Extract the [X, Y] coordinate from the center of the cell holding the provided text.  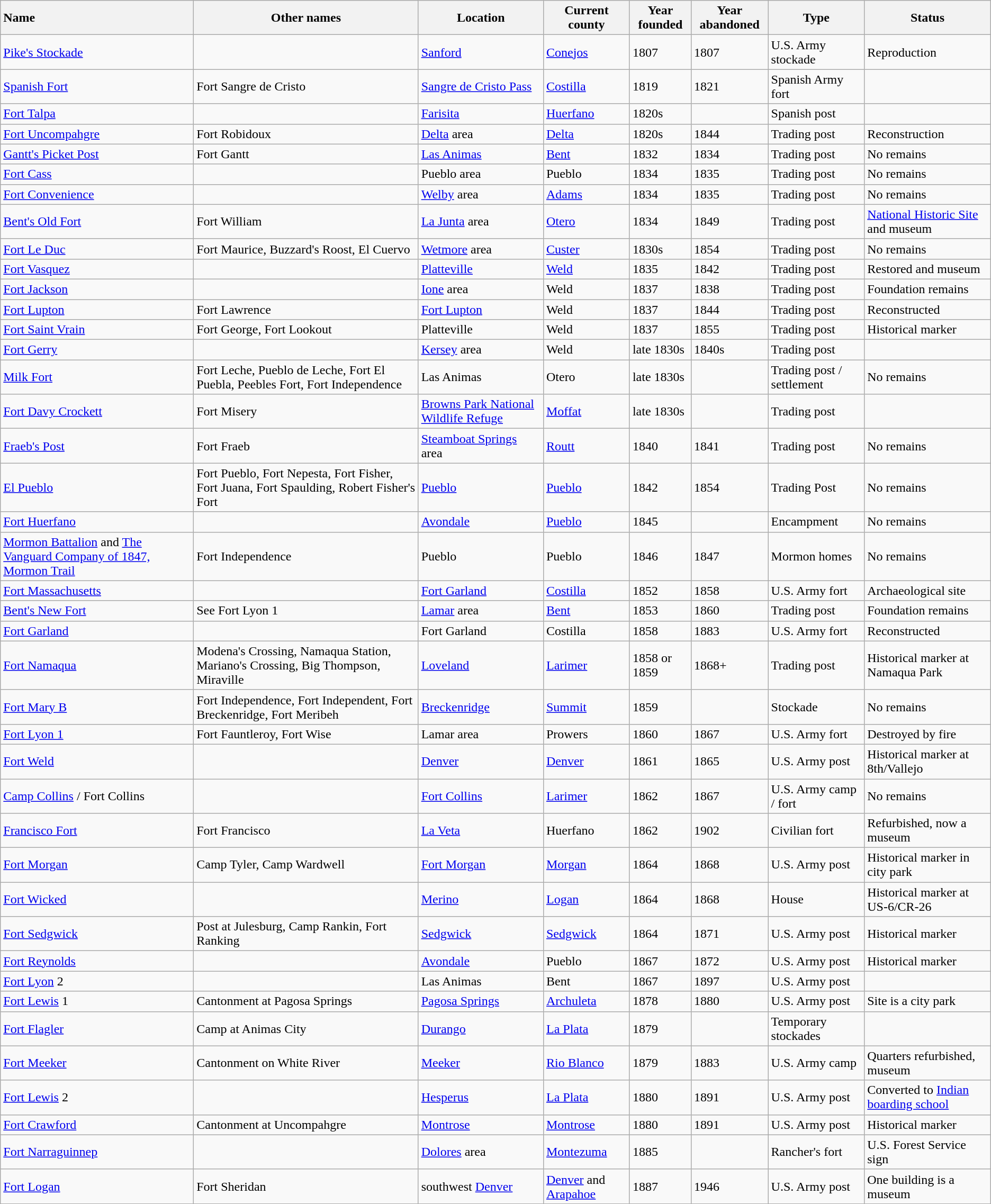
Fort Sheridan [306, 1187]
Fort Jackson [97, 289]
Restored and museum [927, 269]
Rancher's fort [816, 1152]
1821 [730, 87]
Fort Fraeb [306, 446]
Sangre de Cristo Pass [481, 87]
1878 [660, 1001]
Breckenridge [481, 707]
Status [927, 18]
1832 [660, 154]
Refurbished, now a museum [927, 831]
Custer [587, 249]
Fort Sedgwick [97, 934]
U.S. Army camp [816, 1063]
Summit [587, 707]
Fraeb's Post [97, 446]
Bent's Old Fort [97, 221]
Stockade [816, 707]
Name [97, 18]
House [816, 900]
1865 [730, 761]
Fort Fauntleroy, Fort Wise [306, 734]
Merino [481, 900]
National Historic Site and museum [927, 221]
1871 [730, 934]
Reconstruction [927, 134]
1855 [730, 330]
1845 [660, 522]
Logan [587, 900]
Fort Gerry [97, 350]
Browns Park National Wildlife Refuge [481, 412]
Gantt's Picket Post [97, 154]
Fort Talpa [97, 114]
Welby area [481, 194]
1868+ [730, 665]
Sanford [481, 52]
Fort Independence, Fort Independent, Fort Breckenridge, Fort Meribeh [306, 707]
Fort Lewis 2 [97, 1098]
Fort Reynolds [97, 961]
1847 [730, 556]
1897 [730, 981]
Fort Robidoux [306, 134]
Fort Collins [481, 796]
Location [481, 18]
Fort Logan [97, 1187]
Year abandoned [730, 18]
Cantonment at Pagosa Springs [306, 1001]
El Pueblo [97, 487]
1859 [660, 707]
Encampment [816, 522]
Fort Mary B [97, 707]
Denver and Arapahoe [587, 1187]
Historical marker at 8th/Vallejo [927, 761]
Rio Blanco [587, 1063]
Fort Uncompahgre [97, 134]
southwest Denver [481, 1187]
Fort William [306, 221]
Ione area [481, 289]
Camp Collins / Fort Collins [97, 796]
1902 [730, 831]
Modena's Crossing, Namaqua Station, Mariano's Crossing, Big Thompson, Miraville [306, 665]
Temporary stockades [816, 1029]
Fort Gantt [306, 154]
1849 [730, 221]
1858 or 1859 [660, 665]
Fort Crawford [97, 1125]
1852 [660, 591]
Fort Lewis 1 [97, 1001]
Fort Maurice, Buzzard's Roost, El Cuervo [306, 249]
Meeker [481, 1063]
U.S. Army stockade [816, 52]
La Veta [481, 831]
Historical marker at US-6/CR-26 [927, 900]
Mormon Battalion and The Vanguard Company of 1847, Mormon Trail [97, 556]
1846 [660, 556]
Fort Weld [97, 761]
Fort Le Duc [97, 249]
1853 [660, 611]
Loveland [481, 665]
Post at Julesburg, Camp Rankin, Fort Ranking [306, 934]
Durango [481, 1029]
Fort Cass [97, 174]
Fort Lawrence [306, 310]
Fort Misery [306, 412]
Archuleta [587, 1001]
Quarters refurbished, museum [927, 1063]
1887 [660, 1187]
Bent's New Fort [97, 611]
U.S. Forest Service sign [927, 1152]
Pike's Stockade [97, 52]
Cantonment on White River [306, 1063]
1872 [730, 961]
One building is a museum [927, 1187]
Milk Fort [97, 377]
See Fort Lyon 1 [306, 611]
Delta area [481, 134]
Francisco Fort [97, 831]
Fort Pueblo, Fort Nepesta, Fort Fisher, Fort Juana, Fort Spaulding, Robert Fisher's Fort [306, 487]
Delta [587, 134]
Fort Meeker [97, 1063]
Trading Post [816, 487]
Current county [587, 18]
Fort Francisco [306, 831]
Wetmore area [481, 249]
1830s [660, 249]
Fort Vasquez [97, 269]
La Junta area [481, 221]
Converted to Indian boarding school [927, 1098]
U.S. Army camp / fort [816, 796]
Trading post / settlement [816, 377]
Spanish Fort [97, 87]
Pueblo area [481, 174]
Spanish Army fort [816, 87]
Archaeological site [927, 591]
Hesperus [481, 1098]
Camp at Animas City [306, 1029]
Site is a city park [927, 1001]
Fort Huerfano [97, 522]
1819 [660, 87]
Adams [587, 194]
Fort Davy Crockett [97, 412]
Fort Independence [306, 556]
Other names [306, 18]
Mormon homes [816, 556]
Fort Leche, Pueblo de Leche, Fort El Puebla, Peebles Fort, Fort Independence [306, 377]
Fort Wicked [97, 900]
1861 [660, 761]
Montezuma [587, 1152]
Civilian fort [816, 831]
Cantonment at Uncompahgre [306, 1125]
Historical marker at Namaqua Park [927, 665]
1840s [730, 350]
1840 [660, 446]
1841 [730, 446]
Type [816, 18]
Pagosa Springs [481, 1001]
Fort Massachusetts [97, 591]
1885 [660, 1152]
Fort Convenience [97, 194]
Fort Lyon 2 [97, 981]
Fort Saint Vrain [97, 330]
Destroyed by fire [927, 734]
1946 [730, 1187]
Fort Narraguinnep [97, 1152]
Steamboat Springs area [481, 446]
Fort Sangre de Cristo [306, 87]
Historical marker in city park [927, 865]
Camp Tyler, Camp Wardwell [306, 865]
Reproduction [927, 52]
Farisita [481, 114]
Conejos [587, 52]
Routt [587, 446]
Fort Flagler [97, 1029]
Prowers [587, 734]
Fort George, Fort Lookout [306, 330]
Spanish post [816, 114]
Kersey area [481, 350]
Year founded [660, 18]
Dolores area [481, 1152]
Moffat [587, 412]
Morgan [587, 865]
Fort Namaqua [97, 665]
Fort Lyon 1 [97, 734]
1838 [730, 289]
